Detect which cell encompasses the target text, then output its [X, Y] center coordinate. 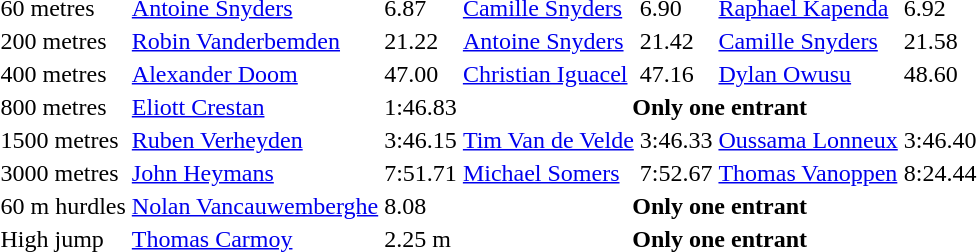
1:46.83 [421, 107]
John Heymans [254, 173]
Camille Snyders [808, 41]
Antoine Snyders [548, 41]
Ruben Verheyden [254, 140]
3:46.33 [676, 140]
3:46.15 [421, 140]
21.42 [676, 41]
Dylan Owusu [808, 74]
Nolan Vancauwemberghe [254, 206]
Tim Van de Velde [548, 140]
Robin Vanderbemden [254, 41]
Alexander Doom [254, 74]
Eliott Crestan [254, 107]
Thomas Vanoppen [808, 173]
8.08 [421, 206]
Oussama Lonneux [808, 140]
47.00 [421, 74]
21.22 [421, 41]
Michael Somers [548, 173]
7:52.67 [676, 173]
7:51.71 [421, 173]
Christian Iguacel [548, 74]
47.16 [676, 74]
